Output the (X, Y) coordinate of the center of the cell containing the given text.  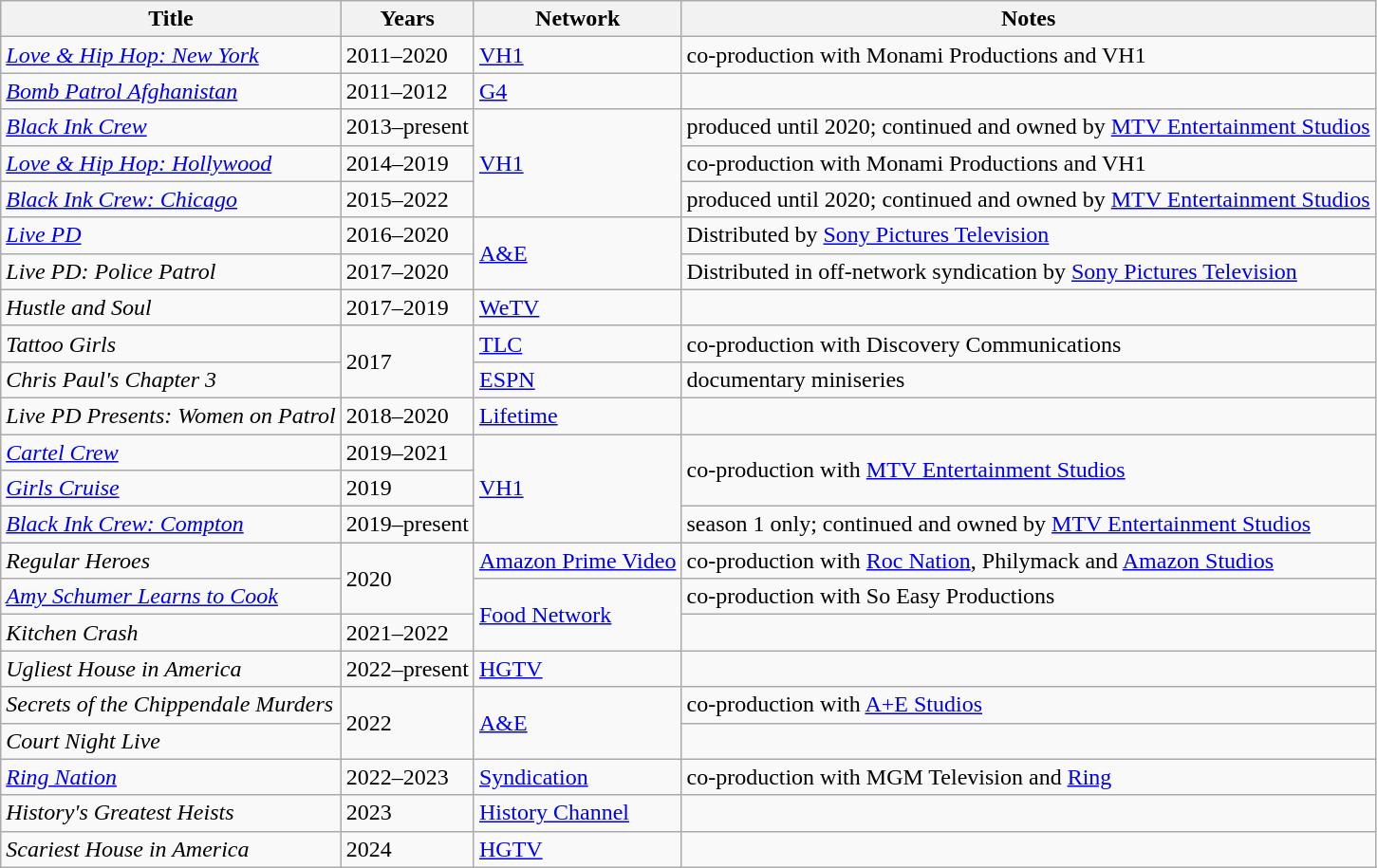
Notes (1029, 19)
Hustle and Soul (171, 307)
Distributed by Sony Pictures Television (1029, 235)
2021–2022 (407, 633)
Ring Nation (171, 777)
Love & Hip Hop: New York (171, 55)
2015–2022 (407, 199)
2020 (407, 579)
Tattoo Girls (171, 343)
ESPN (577, 379)
2022–2023 (407, 777)
season 1 only; continued and owned by MTV Entertainment Studios (1029, 525)
Title (171, 19)
Distributed in off-network syndication by Sony Pictures Television (1029, 271)
2018–2020 (407, 416)
co-production with So Easy Productions (1029, 597)
co-production with Roc Nation, Philymack and Amazon Studios (1029, 561)
2024 (407, 849)
Kitchen Crash (171, 633)
co-production with A+E Studios (1029, 705)
Love & Hip Hop: Hollywood (171, 163)
Black Ink Crew (171, 127)
2014–2019 (407, 163)
Food Network (577, 615)
Live PD: Police Patrol (171, 271)
WeTV (577, 307)
Scariest House in America (171, 849)
Bomb Patrol Afghanistan (171, 91)
Black Ink Crew: Compton (171, 525)
Amy Schumer Learns to Cook (171, 597)
Chris Paul's Chapter 3 (171, 379)
Live PD Presents: Women on Patrol (171, 416)
Amazon Prime Video (577, 561)
History Channel (577, 813)
2017 (407, 361)
G4 (577, 91)
Ugliest House in America (171, 669)
2011–2020 (407, 55)
2022 (407, 723)
Lifetime (577, 416)
Syndication (577, 777)
2019–2021 (407, 452)
2019–present (407, 525)
History's Greatest Heists (171, 813)
Regular Heroes (171, 561)
Court Night Live (171, 741)
2019 (407, 489)
2013–present (407, 127)
2023 (407, 813)
documentary miniseries (1029, 379)
2011–2012 (407, 91)
co-production with MGM Television and Ring (1029, 777)
Black Ink Crew: Chicago (171, 199)
Network (577, 19)
Secrets of the Chippendale Murders (171, 705)
2017–2020 (407, 271)
TLC (577, 343)
Cartel Crew (171, 452)
co-production with MTV Entertainment Studios (1029, 471)
Years (407, 19)
2016–2020 (407, 235)
Girls Cruise (171, 489)
2022–present (407, 669)
2017–2019 (407, 307)
co-production with Discovery Communications (1029, 343)
Live PD (171, 235)
